Identify which cell holds the provided text, then report its (X, Y) central coordinate. 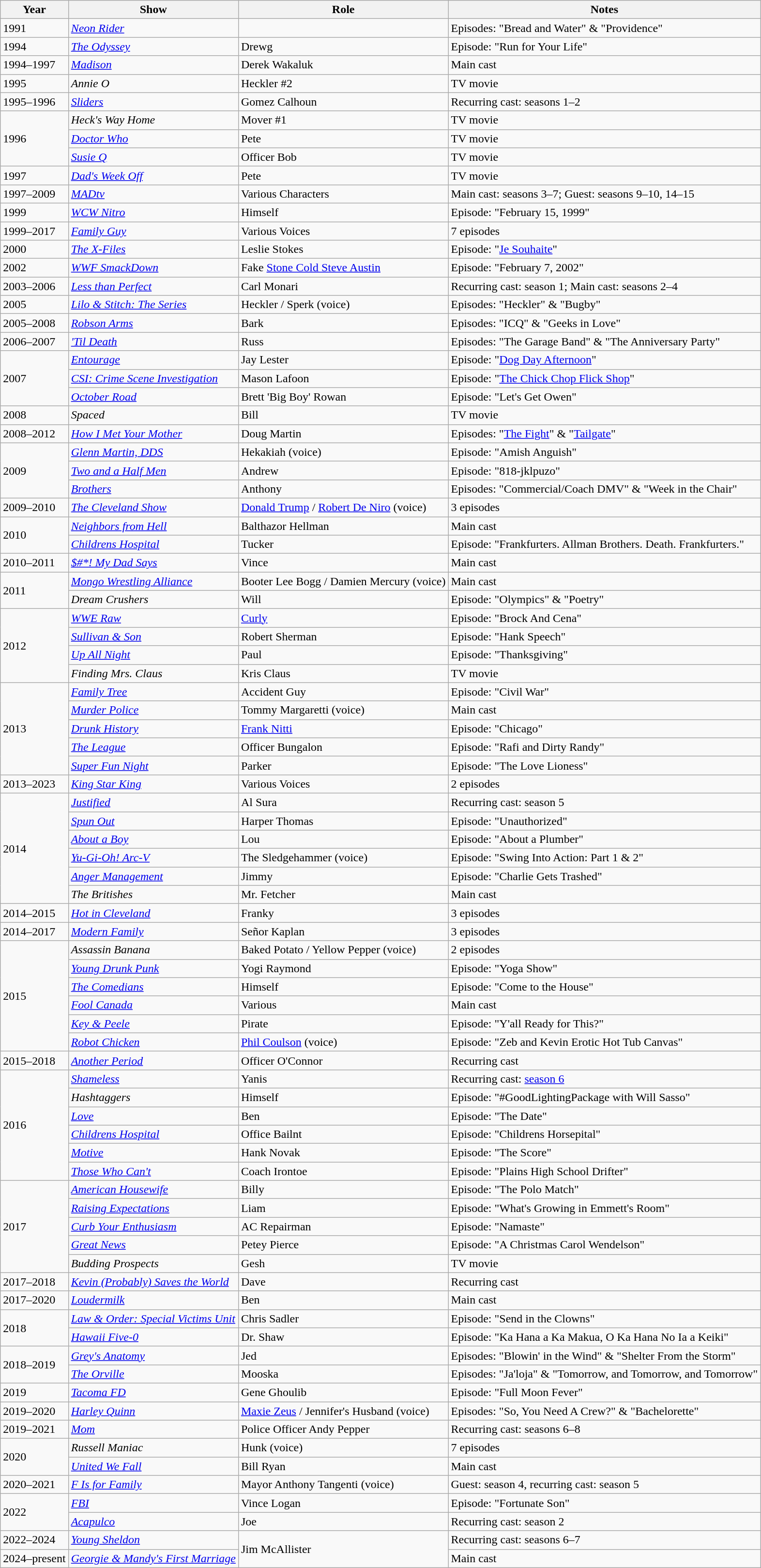
Assassin Banana (153, 950)
Office Bailnt (343, 1134)
Episodes: "The Garage Band" & "The Anniversary Party" (604, 342)
The X-Files (153, 249)
2009–2010 (34, 507)
Episodes: "ICQ" & "Geeks in Love" (604, 323)
Episode: "Hank Speech" (604, 637)
Those Who Can't (153, 1171)
2015 (34, 996)
Love (153, 1116)
2018–2019 (34, 1365)
Episode: "#GoodLightingPackage with Will Sasso" (604, 1097)
Sliders (153, 102)
FBI (153, 1503)
Episode: "Brock And Cena" (604, 618)
2005–2008 (34, 323)
Episode: "February 15, 1999" (604, 212)
Sullivan & Son (153, 637)
Gomez Calhoun (343, 102)
Episode: "About a Plumber" (604, 839)
2019–2020 (34, 1411)
Russ (343, 342)
Family Guy (153, 231)
1999 (34, 212)
Dream Crushers (153, 600)
Episode: "Swing Into Action: Part 1 & 2" (604, 858)
Joe (343, 1521)
Anthony (343, 489)
Episode: "What's Growing in Emmett's Room" (604, 1208)
Heckler / Sperk (voice) (343, 305)
'Til Death (153, 342)
Recurring cast: season 6 (604, 1079)
Episode: "Thanksgiving" (604, 655)
1997–2009 (34, 194)
Shameless (153, 1079)
Carl Monari (343, 286)
Madison (153, 65)
2000 (34, 249)
Super Fun Night (153, 765)
Two and a Half Men (153, 470)
Señor Kaplan (343, 931)
Police Officer Andy Pepper (343, 1429)
Accident Guy (343, 692)
Episode: "The Polo Match" (604, 1190)
Curly (343, 618)
Doug Martin (343, 434)
Episodes: "Ja'loja" & "Tomorrow, and Tomorrow, and Tomorrow" (604, 1374)
Billy (343, 1190)
1999–2017 (34, 231)
Mover #1 (343, 120)
Recurring cast: season 2 (604, 1521)
About a Boy (153, 839)
Episode: "Namaste" (604, 1226)
Episode: "The Love Lioness" (604, 765)
2017–2020 (34, 1300)
2024–present (34, 1558)
1994–1997 (34, 65)
Booter Lee Bogg / Damien Mercury (voice) (343, 581)
Family Tree (153, 692)
Annie O (153, 83)
1994 (34, 47)
1995–1996 (34, 102)
Budding Prospects (153, 1263)
Young Drunk Punk (153, 968)
WWE Raw (153, 618)
Chris Sadler (343, 1319)
Neon Rider (153, 28)
Episodes: "Bread and Water" & "Providence" (604, 28)
Episode: "The Date" (604, 1116)
Bill Ryan (343, 1466)
2017–2018 (34, 1282)
Jed (343, 1355)
Mayor Anthony Tangenti (voice) (343, 1485)
MADtv (153, 194)
Derek Wakaluk (343, 65)
Jimmy (343, 876)
The Britishes (153, 895)
Loudermilk (153, 1300)
Hekakiah (voice) (343, 452)
Hunk (voice) (343, 1448)
Main cast: seasons 3–7; Guest: seasons 9–10, 14–15 (604, 194)
Episodes: "Heckler" & "Bugby" (604, 305)
Officer O'Connor (343, 1060)
WCW Nitro (153, 212)
2019–2021 (34, 1429)
Gesh (343, 1263)
2019 (34, 1392)
2014 (34, 848)
The Comedians (153, 987)
Episode: "Olympics" & "Poetry" (604, 600)
Gene Ghoulib (343, 1392)
Episode: "Send in the Clowns" (604, 1319)
Brothers (153, 489)
Tucker (343, 544)
2018 (34, 1328)
2014–2015 (34, 913)
Episodes: "Commercial/Coach DMV" & "Week in the Chair" (604, 489)
Heckler #2 (343, 83)
Neighbors from Hell (153, 526)
$#*! My Dad Says (153, 563)
Mom (153, 1429)
Recurring cast: seasons 6–8 (604, 1429)
Maxie Zeus / Jennifer's Husband (voice) (343, 1411)
Episode: "Full Moon Fever" (604, 1392)
Year (34, 10)
Robert Sherman (343, 637)
The Orville (153, 1374)
Andrew (343, 470)
Episode: "Dog Day Afternoon" (604, 360)
Mongo Wrestling Alliance (153, 581)
2020 (34, 1457)
2007 (34, 378)
Young Sheldon (153, 1540)
Episode: "The Score" (604, 1153)
Various (343, 1005)
Guest: season 4, recurring cast: season 5 (604, 1485)
Lilo & Stitch: The Series (153, 305)
Franky (343, 913)
2013 (34, 729)
2016 (34, 1125)
The Sledgehammer (voice) (343, 858)
Episode: "Y'all Ready for This?" (604, 1024)
2009 (34, 470)
Murder Police (153, 710)
Jim McAllister (343, 1549)
Episode: "Run for Your Life" (604, 47)
Donald Trump / Robert De Niro (voice) (343, 507)
Episodes: "So, You Need A Crew?" & "Bachelorette" (604, 1411)
Yogi Raymond (343, 968)
Episode: "Je Souhaite" (604, 249)
Grey's Anatomy (153, 1355)
Justified (153, 802)
Fake Stone Cold Steve Austin (343, 268)
Role (343, 10)
Jay Lester (343, 360)
2022 (34, 1512)
Mason Lafoon (343, 378)
Lou (343, 839)
Episode: "Let's Get Owen" (604, 397)
Vince (343, 563)
Kris Claus (343, 673)
Recurring cast: seasons 6–7 (604, 1540)
Baked Potato / Yellow Pepper (voice) (343, 950)
2002 (34, 268)
Robot Chicken (153, 1042)
Kevin (Probably) Saves the World (153, 1282)
Frank Nitti (343, 729)
2006–2007 (34, 342)
Acapulco (153, 1521)
The Cleveland Show (153, 507)
Bill (343, 415)
Yu-Gi-Oh! Arc-V (153, 858)
Motive (153, 1153)
2014–2017 (34, 931)
Pirate (343, 1024)
2008–2012 (34, 434)
2005 (34, 305)
Yanis (343, 1079)
King Star King (153, 784)
Finding Mrs. Claus (153, 673)
Drewg (343, 47)
Episode: "Chicago" (604, 729)
Modern Family (153, 931)
Susie Q (153, 157)
Spun Out (153, 821)
Episodes: "Blowin' in the Wind" & "Shelter From the Storm" (604, 1355)
Recurring cast: seasons 1–2 (604, 102)
Harper Thomas (343, 821)
Al Sura (343, 802)
Petey Pierce (343, 1245)
Episode: "Amish Anguish" (604, 452)
Entourage (153, 360)
Episode: "The Chick Chop Flick Shop" (604, 378)
Recurring cast: season 1; Main cast: seasons 2–4 (604, 286)
Spaced (153, 415)
Hashtaggers (153, 1097)
Glenn Martin, DDS (153, 452)
Episode: "A Christmas Carol Wendelson" (604, 1245)
Episode: "Come to the House" (604, 987)
The Odyssey (153, 47)
Officer Bungalon (343, 747)
2008 (34, 415)
Mr. Fetcher (343, 895)
Dad's Week Off (153, 175)
CSI: Crime Scene Investigation (153, 378)
Hawaii Five-0 (153, 1337)
Episode: "Unauthorized" (604, 821)
Episode: "Zeb and Kevin Erotic Hot Tub Canvas" (604, 1042)
AC Repairman (343, 1226)
2011 (34, 590)
October Road (153, 397)
2010–2011 (34, 563)
2022–2024 (34, 1540)
Mooska (343, 1374)
Great News (153, 1245)
Dr. Shaw (343, 1337)
Episode: "Civil War" (604, 692)
Brett 'Big Boy' Rowan (343, 397)
Fool Canada (153, 1005)
Georgie & Mandy's First Marriage (153, 1558)
2010 (34, 535)
Bark (343, 323)
Harley Quinn (153, 1411)
Paul (343, 655)
Show (153, 10)
2013–2023 (34, 784)
Another Period (153, 1060)
Will (343, 600)
Parker (343, 765)
How I Met Your Mother (153, 434)
Episodes: "The Fight" & "Tailgate" (604, 434)
Hank Novak (343, 1153)
Anger Management (153, 876)
Tommy Margaretti (voice) (343, 710)
Notes (604, 10)
Vince Logan (343, 1503)
1991 (34, 28)
Episode: "Charlie Gets Trashed" (604, 876)
Russell Maniac (153, 1448)
Drunk History (153, 729)
Recurring cast: season 5 (604, 802)
Liam (343, 1208)
Doctor Who (153, 139)
Robson Arms (153, 323)
United We Fall (153, 1466)
Episode: "Childrens Horsepital" (604, 1134)
Phil Coulson (voice) (343, 1042)
Raising Expectations (153, 1208)
1997 (34, 175)
Tacoma FD (153, 1392)
Curb Your Enthusiasm (153, 1226)
1996 (34, 139)
1995 (34, 83)
2015–2018 (34, 1060)
2003–2006 (34, 286)
Less than Perfect (153, 286)
Episode: "Yoga Show" (604, 968)
Various Characters (343, 194)
2017 (34, 1226)
Balthazor Hellman (343, 526)
Up All Night (153, 655)
Episode: "Fortunate Son" (604, 1503)
Officer Bob (343, 157)
American Housewife (153, 1190)
Hot in Cleveland (153, 913)
Heck's Way Home (153, 120)
2012 (34, 646)
Episode: "February 7, 2002" (604, 268)
Episode: "Ka Hana a Ka Makua, O Ka Hana No Ia a Keiki" (604, 1337)
F Is for Family (153, 1485)
Episode: "Plains High School Drifter" (604, 1171)
Key & Peele (153, 1024)
The League (153, 747)
Episode: "818-jklpuzo" (604, 470)
2020–2021 (34, 1485)
Episode: "Rafi and Dirty Randy" (604, 747)
Leslie Stokes (343, 249)
Coach Irontoe (343, 1171)
WWF SmackDown (153, 268)
Dave (343, 1282)
Episode: "Frankfurters. Allman Brothers. Death. Frankfurters." (604, 544)
Law & Order: Special Victims Unit (153, 1319)
